Extract the [x, y] coordinate from the center of the cell holding the provided text.  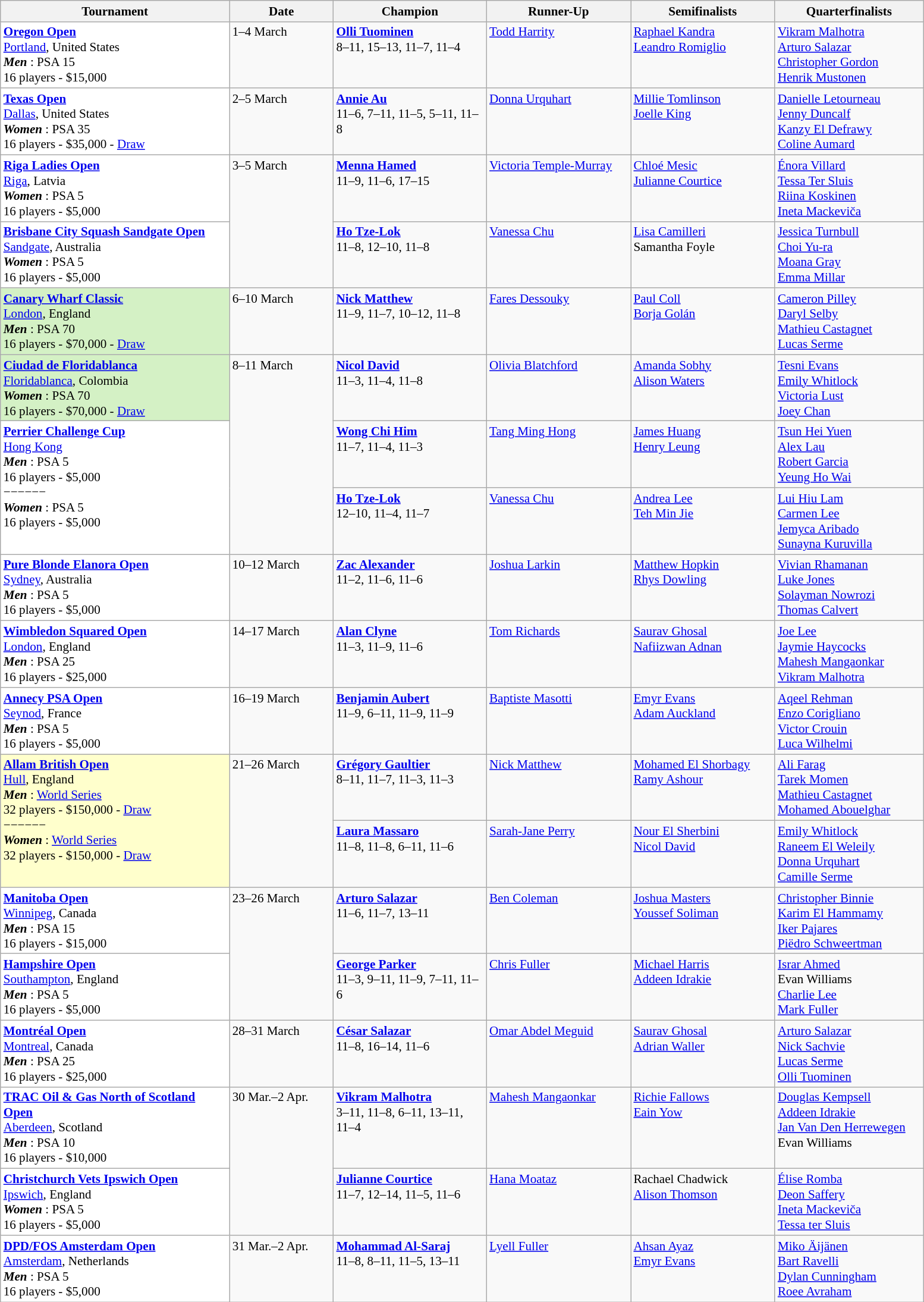
1–4 March [282, 55]
Manitoba Open Winnipeg, Canada Men : PSA 1516 players - $15,000 [115, 920]
Millie Tomlinson Joelle King [702, 121]
Montréal Open Montreal, Canada Men : PSA 2516 players - $25,000 [115, 1053]
James Huang Henry Leung [702, 454]
Quarterfinalists [849, 11]
Hampshire Open Southampton, England Men : PSA 516 players - $5,000 [115, 987]
Chris Fuller [558, 987]
Baptiste Masotti [558, 721]
28–31 March [282, 1053]
Chloé Mesic Julianne Courtice [702, 188]
Grégory Gaultier8–11, 11–7, 11–3, 11–3 [410, 788]
Nick Matthew11–9, 11–7, 10–12, 11–8 [410, 321]
Lyell Fuller [558, 1269]
Ahsan Ayaz Emyr Evans [702, 1269]
Texas Open Dallas, United States Women : PSA 3516 players - $35,000 - Draw [115, 121]
Cameron Pilley Daryl Selby Mathieu Castagnet Lucas Serme [849, 321]
Alan Clyne11–3, 11–9, 11–6 [410, 654]
George Parker11–3, 9–11, 11–9, 7–11, 11–6 [410, 987]
8–11 March [282, 454]
Tang Ming Hong [558, 454]
Israr Ahmed Evan Williams Charlie Lee Mark Fuller [849, 987]
Lisa Camilleri Samantha Foyle [702, 255]
23–26 March [282, 953]
Ho Tze-Lok12–10, 11–4, 11–7 [410, 521]
2–5 March [282, 121]
Riga Ladies Open Riga, Latvia Women : PSA 516 players - $5,000 [115, 188]
Richie Fallows Eain Yow [702, 1128]
Amanda Sobhy Alison Waters [702, 388]
Omar Abdel Meguid [558, 1053]
Semifinalists [702, 11]
Runner-Up [558, 11]
Victoria Temple-Murray [558, 188]
10–12 March [282, 588]
Sarah-Jane Perry [558, 854]
Joshua Masters Youssef Soliman [702, 920]
TRAC Oil & Gas North of Scotland Open Aberdeen, Scotland Men : PSA 1016 players - $10,000 [115, 1128]
Vikram Malhotra Arturo Salazar Christopher Gordon Henrik Mustonen [849, 55]
Matthew Hopkin Rhys Dowling [702, 588]
Tom Richards [558, 654]
Menna Hamed11–9, 11–6, 17–15 [410, 188]
Vikram Malhotra3–11, 11–8, 6–11, 13–11, 11–4 [410, 1128]
Annecy PSA Open Seynod, France Men : PSA 516 players - $5,000 [115, 721]
DPD/FOS Amsterdam Open Amsterdam, Netherlands Men : PSA 516 players - $5,000 [115, 1269]
Douglas Kempsell Addeen Idrakie Jan Van Den Herrewegen Evan Williams [849, 1128]
Annie Au11–6, 7–11, 11–5, 5–11, 11–8 [410, 121]
Emily Whitlock Raneem El Weleily Donna Urquhart Camille Serme [849, 854]
Ho Tze-Lok11–8, 12–10, 11–8 [410, 255]
Énora Villard Tessa Ter Sluis Riina Koskinen Ineta Mackeviča [849, 188]
Perrier Challenge Cup Hong Kong Men : PSA 516 players - $5,000−−−−−− Women : PSA 516 players - $5,000 [115, 488]
Tournament [115, 11]
Allam British Open Hull, England Men : World Series32 players - $150,000 - Draw−−−−−− Women : World Series32 players - $150,000 - Draw [115, 821]
Canary Wharf Classic London, England Men : PSA 7016 players - $70,000 - Draw [115, 321]
Tsun Hei Yuen Alex Lau Robert Garcia Yeung Ho Wai [849, 454]
Ciudad de Floridablanca Floridablanca, Colombia Women : PSA 7016 players - $70,000 - Draw [115, 388]
Mohammad Al-Saraj11–8, 8–11, 11–5, 13–11 [410, 1269]
Julianne Courtice11–7, 12–14, 11–5, 11–6 [410, 1202]
Arturo Salazar11–6, 11–7, 13–11 [410, 920]
Élise Romba Deon Saffery Ineta Mackeviča Tessa ter Sluis [849, 1202]
Wong Chi Him11–7, 11–4, 11–3 [410, 454]
Olivia Blatchford [558, 388]
Mohamed El Shorbagy Ramy Ashour [702, 788]
Raphael Kandra Leandro Romiglio [702, 55]
Lui Hiu Lam Carmen Lee Jemyca Aribado Sunayna Kuruvilla [849, 521]
16–19 March [282, 721]
Wimbledon Squared Open London, England Men : PSA 2516 players - $25,000 [115, 654]
Vivian Rhamanan Luke Jones Solayman Nowrozi Thomas Calvert [849, 588]
Saurav Ghosal Adrian Waller [702, 1053]
Oregon Open Portland, United States Men : PSA 1516 players - $15,000 [115, 55]
Date [282, 11]
Mahesh Mangaonkar [558, 1128]
Rachael Chadwick Alison Thomson [702, 1202]
Tesni Evans Emily Whitlock Victoria Lust Joey Chan [849, 388]
Nour El Sherbini Nicol David [702, 854]
3–5 March [282, 221]
31 Mar.–2 Apr. [282, 1269]
Nicol David11–3, 11–4, 11–8 [410, 388]
Laura Massaro11–8, 11–8, 6–11, 11–6 [410, 854]
Michael Harris Addeen Idrakie [702, 987]
Hana Moataz [558, 1202]
Joshua Larkin [558, 588]
Brisbane City Squash Sandgate Open Sandgate, Australia Women : PSA 516 players - $5,000 [115, 255]
Andrea Lee Teh Min Jie [702, 521]
Christopher Binnie Karim El Hammamy Iker Pajares Piëdro Schweertman [849, 920]
Fares Dessouky [558, 321]
Aqeel Rehman Enzo Corigliano Victor Crouin Luca Wilhelmi [849, 721]
Paul Coll Borja Golán [702, 321]
César Salazar11–8, 16–14, 11–6 [410, 1053]
14–17 March [282, 654]
Emyr Evans Adam Auckland [702, 721]
Donna Urquhart [558, 121]
Miko Äijänen Bart Ravelli Dylan Cunningham Roee Avraham [849, 1269]
Arturo Salazar Nick Sachvie Lucas Serme Olli Tuominen [849, 1053]
Ali Farag Tarek Momen Mathieu Castagnet Mohamed Abouelghar [849, 788]
Zac Alexander11–2, 11–6, 11–6 [410, 588]
Benjamin Aubert11–9, 6–11, 11–9, 11–9 [410, 721]
21–26 March [282, 821]
Joe Lee Jaymie Haycocks Mahesh Mangaonkar Vikram Malhotra [849, 654]
Nick Matthew [558, 788]
30 Mar.–2 Apr. [282, 1161]
Danielle Letourneau Jenny Duncalf Kanzy El Defrawy Coline Aumard [849, 121]
Saurav Ghosal Nafiizwan Adnan [702, 654]
Todd Harrity [558, 55]
Jessica Turnbull Choi Yu-ra Moana Gray Emma Millar [849, 255]
Pure Blonde Elanora Open Sydney, Australia Men : PSA 516 players - $5,000 [115, 588]
Ben Coleman [558, 920]
Christchurch Vets Ipswich Open Ipswich, England Women : PSA 516 players - $5,000 [115, 1202]
6–10 March [282, 321]
Champion [410, 11]
Olli Tuominen8–11, 15–13, 11–7, 11–4 [410, 55]
